Return (X, Y) of the center of cell containing provided text 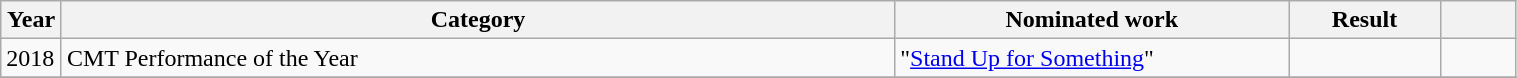
Category (478, 20)
Year (32, 20)
Result (1365, 20)
CMT Performance of the Year (478, 58)
"Stand Up for Something" (1092, 58)
Nominated work (1092, 20)
2018 (32, 58)
